Return the (x, y) coordinate for the center point of the cell that contains the specified text.  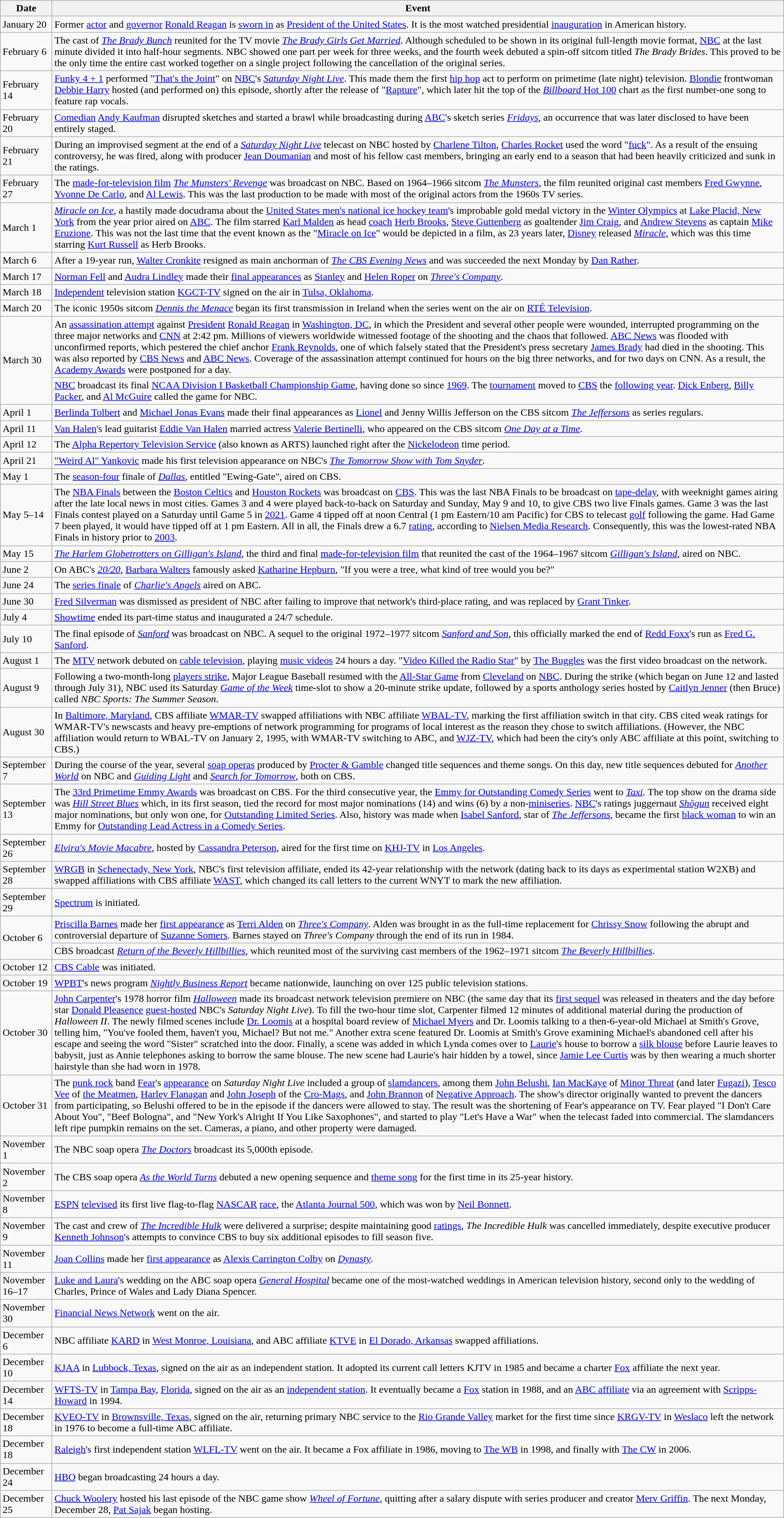
March 20 (26, 308)
February 21 (26, 156)
August 30 (26, 732)
Joan Collins made her first appearance as Alexis Carrington Colby on Dynasty. (418, 1259)
February 14 (26, 90)
The Alpha Repertory Television Service (also known as ARTS) launched right after the Nickelodeon time period. (418, 445)
August 1 (26, 660)
Elvira's Movie Macabre, hosted by Cassandra Peterson, aired for the first time on KHJ-TV in Los Angeles. (418, 848)
July 10 (26, 639)
December 14 (26, 1395)
March 30 (26, 360)
April 12 (26, 445)
Spectrum is initiated. (418, 903)
The series finale of Charlie's Angels aired on ABC. (418, 585)
February 27 (26, 189)
August 9 (26, 688)
NBC affiliate KARD in West Monroe, Louisiana, and ABC affiliate KTVE in El Dorado, Arkansas swapped affiliations. (418, 1341)
November 2 (26, 1177)
HBO began broadcasting 24 hours a day. (418, 1477)
CBS Cable was initiated. (418, 967)
Van Halen's lead guitarist Eddie Van Halen married actress Valerie Bertinelli, who appeared on the CBS sitcom One Day at a Time. (418, 429)
November 16–17 (26, 1286)
September 29 (26, 903)
November 1 (26, 1150)
WPBT's news program Nightly Business Report became nationwide, launching on over 125 public television stations. (418, 983)
November 11 (26, 1259)
February 6 (26, 52)
July 4 (26, 617)
"Weird Al" Yankovic made his first television appearance on NBC's The Tomorrow Show with Tom Snyder. (418, 460)
June 30 (26, 601)
March 17 (26, 276)
December 24 (26, 1477)
October 19 (26, 983)
May 15 (26, 553)
September 7 (26, 771)
May 5–14 (26, 515)
The NBC soap opera The Doctors broadcast its 5,000th episode. (418, 1150)
Showtime ended its part-time status and inaugurated a 24/7 schedule. (418, 617)
March 6 (26, 260)
The CBS soap opera As the World Turns debuted a new opening sequence and theme song for the first time in its 25-year history. (418, 1177)
October 6 (26, 938)
April 11 (26, 429)
ESPN televised its first live flag-to-flag NASCAR race, the Atlanta Journal 500, which was won by Neil Bonnett. (418, 1204)
September 13 (26, 809)
November 8 (26, 1204)
April 1 (26, 413)
Date (26, 8)
May 1 (26, 476)
Event (418, 8)
October 12 (26, 967)
After a 19-year run, Walter Cronkite resigned as main anchorman of The CBS Evening News and was succeeded the next Monday by Dan Rather. (418, 260)
March 18 (26, 292)
February 20 (26, 123)
September 28 (26, 875)
CBS broadcast Return of the Beverly Hillbillies, which reunited most of the surviving cast members of the 1962–1971 sitcom The Beverly Hillbillies. (418, 951)
The season-four finale of Dallas, entitled "Ewing-Gate", aired on CBS. (418, 476)
January 20 (26, 24)
The iconic 1950s sitcom Dennis the Menace began its first transmission in Ireland when the series went on the air on RTÉ Television. (418, 308)
On ABC's 20/20, Barbara Walters famously asked Katharine Hepburn, "If you were a tree, what kind of tree would you be?" (418, 569)
April 21 (26, 460)
December 10 (26, 1368)
June 2 (26, 569)
November 30 (26, 1313)
Financial News Network went on the air. (418, 1313)
Norman Fell and Audra Lindley made their final appearances as Stanley and Helen Roper on Three's Company. (418, 276)
October 30 (26, 1033)
October 31 (26, 1105)
March 1 (26, 227)
December 6 (26, 1341)
September 26 (26, 848)
Fred Silverman was dismissed as president of NBC after failing to improve that network's third-place rating, and was replaced by Grant Tinker. (418, 601)
June 24 (26, 585)
Independent television station KGCT-TV signed on the air in Tulsa, Oklahoma. (418, 292)
November 9 (26, 1231)
December 25 (26, 1504)
